Determine the [X, Y] coordinate at the center of the cell enclosing the given text.  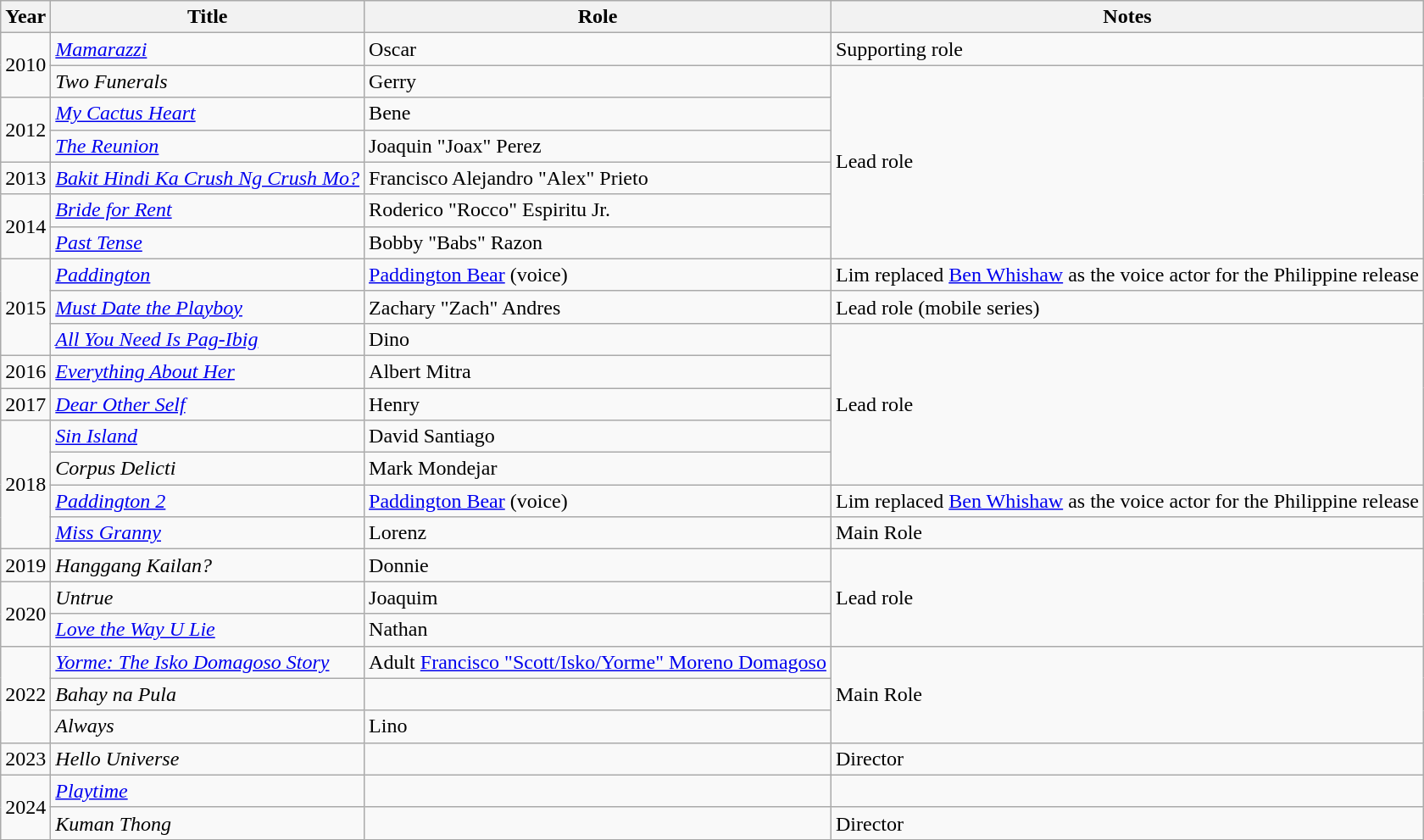
Bakit Hindi Ka Crush Ng Crush Mo? [208, 178]
Kuman Thong [208, 823]
Bride for Rent [208, 210]
Donnie [598, 565]
Two Funerals [208, 81]
Supporting role [1127, 49]
Lead role (mobile series) [1127, 307]
Bobby "Babs" Razon [598, 242]
Joaquim [598, 598]
2022 [25, 694]
Roderico "Rocco" Espiritu Jr. [598, 210]
Always [208, 726]
Bahay na Pula [208, 694]
Joaquin "Joax" Perez [598, 146]
Zachary "Zach" Andres [598, 307]
Title [208, 17]
Adult Francisco "Scott/Isko/Yorme" Moreno Domagoso [598, 662]
Lino [598, 726]
Love the Way U Lie [208, 630]
Hanggang Kailan? [208, 565]
Henry [598, 404]
Sin Island [208, 437]
Notes [1127, 17]
Albert Mitra [598, 371]
Paddington [208, 275]
2016 [25, 371]
Year [25, 17]
2020 [25, 614]
Everything About Her [208, 371]
Oscar [598, 49]
Untrue [208, 598]
Francisco Alejandro "Alex" Prieto [598, 178]
2018 [25, 485]
2012 [25, 130]
Miss Granny [208, 533]
David Santiago [598, 437]
My Cactus Heart [208, 114]
All You Need Is Pag-Ibig [208, 339]
The Reunion [208, 146]
Nathan [598, 630]
Corpus Delicti [208, 469]
2017 [25, 404]
Playtime [208, 791]
Paddington 2 [208, 501]
2014 [25, 226]
Mamarazzi [208, 49]
Gerry [598, 81]
2024 [25, 807]
Must Date the Playboy [208, 307]
Dino [598, 339]
2023 [25, 759]
2019 [25, 565]
Mark Mondejar [598, 469]
Lorenz [598, 533]
Hello Universe [208, 759]
Yorme: The Isko Domagoso Story [208, 662]
2013 [25, 178]
Bene [598, 114]
Role [598, 17]
2015 [25, 307]
2010 [25, 65]
Dear Other Self [208, 404]
Past Tense [208, 242]
